Return the [X, Y] coordinate for the center point of the cell that contains the specified text.  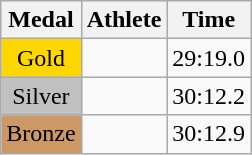
29:19.0 [209, 58]
Athlete [124, 20]
30:12.9 [209, 134]
Medal [41, 20]
Bronze [41, 134]
30:12.2 [209, 96]
Gold [41, 58]
Time [209, 20]
Silver [41, 96]
